Return [X, Y] of the center of cell containing provided text 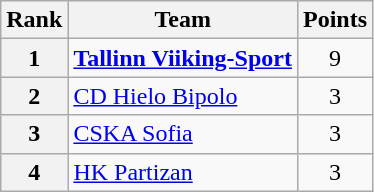
CD Hielo Bipolo [183, 96]
1 [34, 58]
9 [334, 58]
Rank [34, 20]
2 [34, 96]
Points [334, 20]
Team [183, 20]
HK Partizan [183, 172]
CSKA Sofia [183, 134]
4 [34, 172]
Tallinn Viiking-Sport [183, 58]
